Capture the cell that displays the provided text and extract its [X, Y] central coordinate. 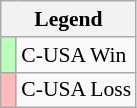
Legend [68, 19]
C-USA Loss [76, 90]
C-USA Win [76, 55]
